For the text-containing cell, return its midpoint in [X, Y] coordinate format. 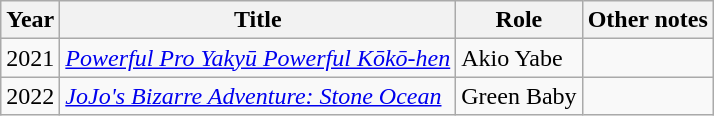
Other notes [648, 20]
2021 [30, 58]
Akio Yabe [519, 58]
Powerful Pro Yakyū Powerful Kōkō-hen [258, 58]
Title [258, 20]
Role [519, 20]
Green Baby [519, 96]
Year [30, 20]
2022 [30, 96]
JoJo's Bizarre Adventure: Stone Ocean [258, 96]
